Scan for the cell matching the given text and deliver its (x, y) coordinate at center. 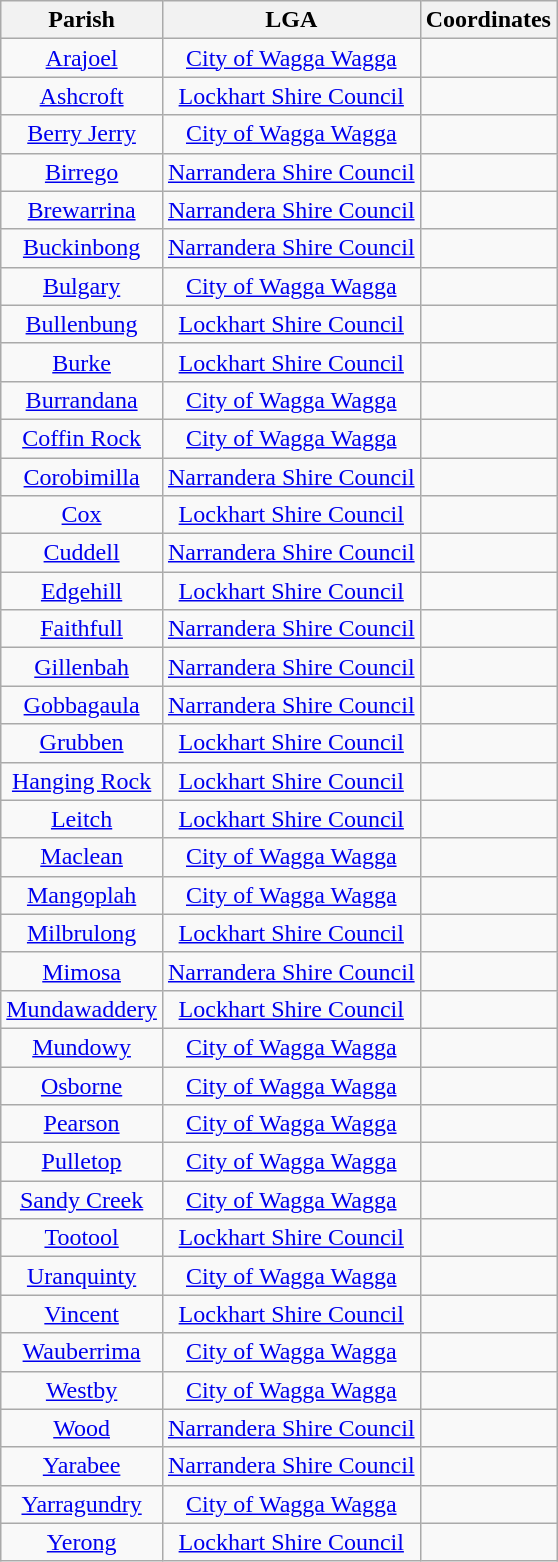
Cuddell (82, 553)
Burrandana (82, 400)
Hanging Rock (82, 781)
Maclean (82, 857)
Brewarrina (82, 210)
Edgehill (82, 591)
Wood (82, 1428)
Berry Jerry (82, 134)
Yerong (82, 1542)
Yarabee (82, 1466)
Wauberrima (82, 1352)
Cox (82, 515)
Corobimilla (82, 477)
Mangoplah (82, 895)
Parish (82, 20)
Westby (82, 1390)
Bullenbung (82, 324)
Pulletop (82, 1162)
Burke (82, 362)
Gillenbah (82, 667)
LGA (291, 20)
Gobbagaula (82, 705)
Yarragundry (82, 1504)
Osborne (82, 1085)
Birrego (82, 172)
Buckinbong (82, 248)
Grubben (82, 743)
Coffin Rock (82, 438)
Leitch (82, 819)
Mundowy (82, 1047)
Mimosa (82, 971)
Tootool (82, 1238)
Sandy Creek (82, 1200)
Bulgary (82, 286)
Ashcroft (82, 96)
Pearson (82, 1124)
Faithfull (82, 629)
Coordinates (488, 20)
Mundawaddery (82, 1009)
Vincent (82, 1314)
Uranquinty (82, 1276)
Milbrulong (82, 933)
Arajoel (82, 58)
